Find where the given text appears and provide that cell's center as [X, Y] coordinate. 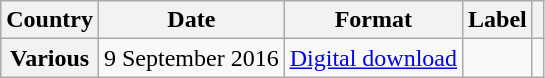
Format [373, 20]
Digital download [373, 58]
9 September 2016 [191, 58]
Label [498, 20]
Country [50, 20]
Various [50, 58]
Date [191, 20]
